Search for the cell housing the specified text and yield its [x, y] center coordinate. 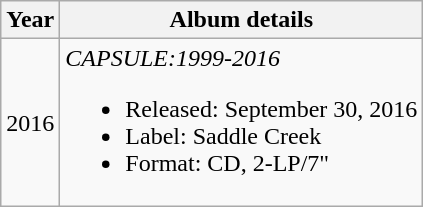
CAPSULE:1999-2016Released: September 30, 2016Label: Saddle Creek Format: CD, 2-LP/7" [242, 122]
2016 [30, 122]
Year [30, 20]
Album details [242, 20]
